Detect which cell encompasses the target text, then output its (x, y) center coordinate. 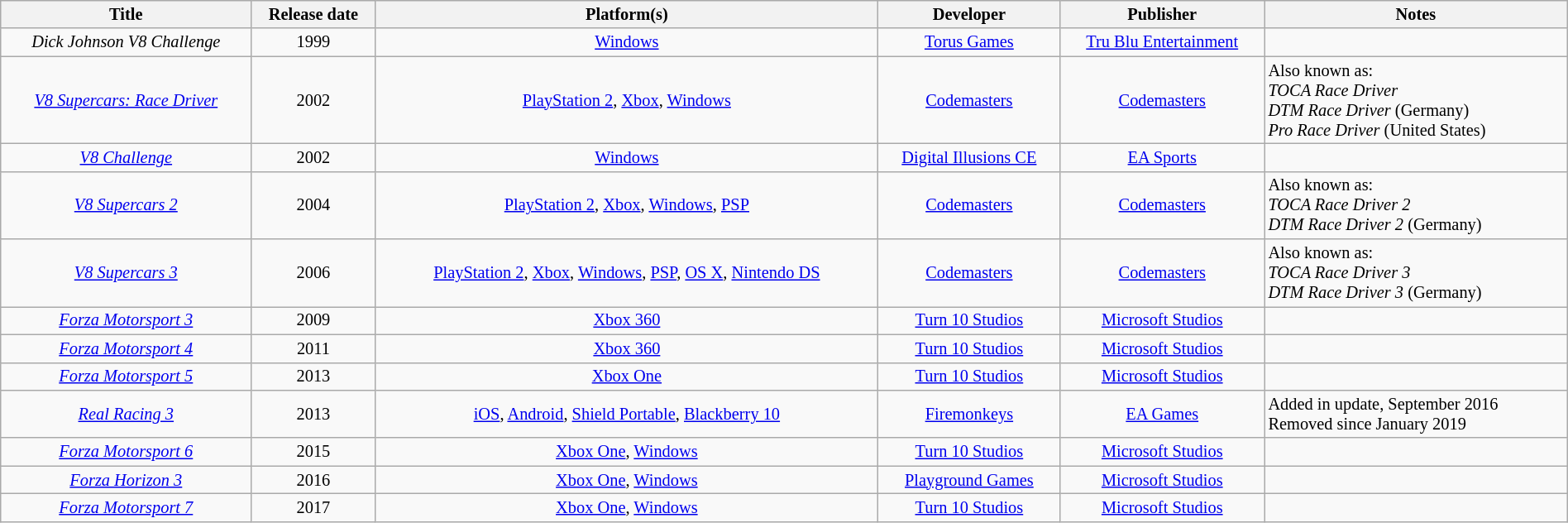
Also known as:TOCA Race DriverDTM Race Driver (Germany)Pro Race Driver (United States) (1416, 100)
Digital Illusions CE (969, 157)
V8 Challenge (126, 157)
1999 (313, 42)
V8 Supercars: Race Driver (126, 100)
PlayStation 2, Xbox, Windows, PSP, OS X, Nintendo DS (627, 273)
Title (126, 14)
Forza Motorsport 4 (126, 348)
Real Racing 3 (126, 414)
Xbox One (627, 377)
2015 (313, 452)
Forza Motorsport 5 (126, 377)
V8 Supercars 3 (126, 273)
Also known as:TOCA Race Driver 3DTM Race Driver 3 (Germany) (1416, 273)
Added in update, September 2016Removed since January 2019 (1416, 414)
PlayStation 2, Xbox, Windows, PSP (627, 205)
Developer (969, 14)
Platform(s) (627, 14)
Playground Games (969, 480)
Tru Blu Entertainment (1163, 42)
EA Games (1163, 414)
V8 Supercars 2 (126, 205)
Torus Games (969, 42)
2011 (313, 348)
2006 (313, 273)
Forza Motorsport 3 (126, 320)
Also known as:TOCA Race Driver 2DTM Race Driver 2 (Germany) (1416, 205)
2009 (313, 320)
Dick Johnson V8 Challenge (126, 42)
Release date (313, 14)
Forza Motorsport 6 (126, 452)
2004 (313, 205)
2017 (313, 507)
PlayStation 2, Xbox, Windows (627, 100)
Forza Motorsport 7 (126, 507)
2016 (313, 480)
Forza Horizon 3 (126, 480)
Publisher (1163, 14)
EA Sports (1163, 157)
Firemonkeys (969, 414)
Notes (1416, 14)
iOS, Android, Shield Portable, Blackberry 10 (627, 414)
